Locate the cell with the specified text and output its (X, Y) center coordinate. 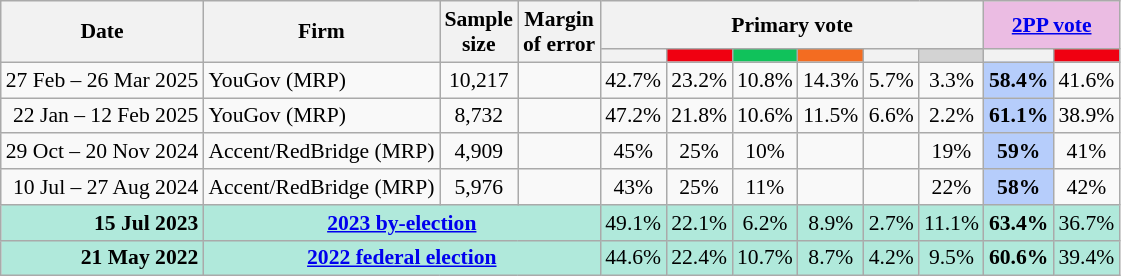
6.6% (892, 116)
39.4% (1086, 258)
49.1% (633, 223)
Marginof error (559, 32)
36.7% (1086, 223)
42% (1086, 187)
45% (633, 152)
10,217 (479, 80)
11.1% (952, 223)
Date (102, 32)
14.3% (831, 80)
43% (633, 187)
22.4% (699, 258)
23.2% (699, 80)
38.9% (1086, 116)
10% (765, 152)
41% (1086, 152)
10.6% (765, 116)
15 Jul 2023 (102, 223)
19% (952, 152)
22 Jan – 12 Feb 2025 (102, 116)
60.6% (1018, 258)
8.7% (831, 258)
11.5% (831, 116)
58% (1018, 187)
42.7% (633, 80)
Samplesize (479, 32)
61.1% (1018, 116)
6.2% (765, 223)
2022 federal election (402, 258)
2PP vote (1052, 25)
41.6% (1086, 80)
29 Oct – 20 Nov 2024 (102, 152)
5.7% (892, 80)
44.6% (633, 258)
3.3% (952, 80)
5,976 (479, 187)
4.2% (892, 258)
Firm (321, 32)
2023 by-election (402, 223)
2.7% (892, 223)
10.8% (765, 80)
27 Feb – 26 Mar 2025 (102, 80)
8,732 (479, 116)
9.5% (952, 258)
22% (952, 187)
22.1% (699, 223)
63.4% (1018, 223)
58.4% (1018, 80)
59% (1018, 152)
21 May 2022 (102, 258)
2.2% (952, 116)
8.9% (831, 223)
10.7% (765, 258)
21.8% (699, 116)
11% (765, 187)
47.2% (633, 116)
10 Jul – 27 Aug 2024 (102, 187)
Primary vote (792, 25)
4,909 (479, 152)
